Capture the cell that displays the provided text and extract its (X, Y) central coordinate. 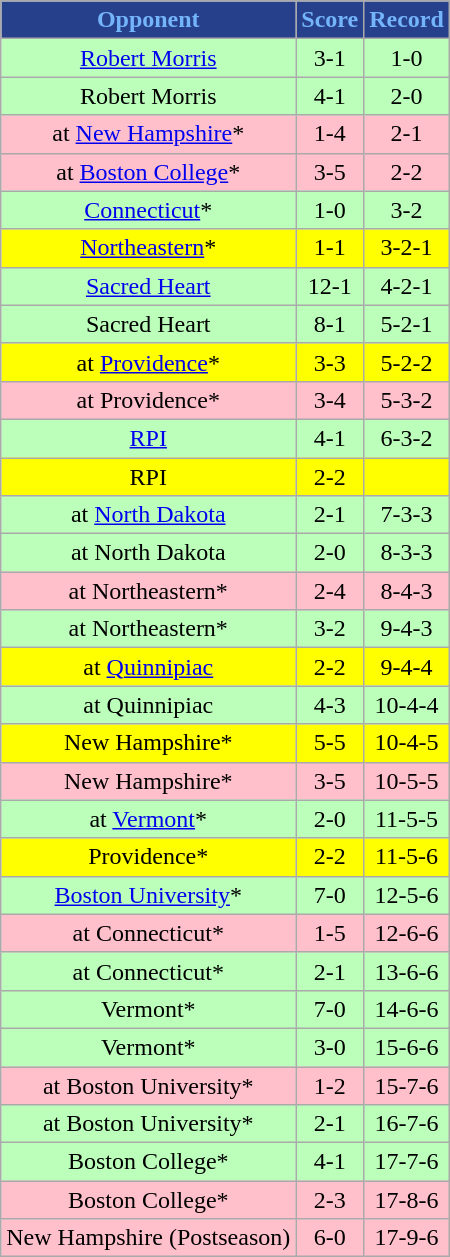
6-0 (330, 1238)
3-3 (330, 362)
Providence* (148, 857)
6-3-2 (407, 438)
13-6-6 (407, 971)
17-9-6 (407, 1238)
Score (330, 20)
11-5-5 (407, 819)
3-1 (330, 58)
2-4 (330, 591)
12-5-6 (407, 895)
15-7-6 (407, 1085)
2-3 (330, 1200)
8-4-3 (407, 591)
8-3-3 (407, 553)
1-5 (330, 933)
12-1 (330, 286)
1-2 (330, 1085)
1-4 (330, 134)
at Boston College* (148, 172)
3-2-1 (407, 248)
16-7-6 (407, 1124)
15-6-6 (407, 1047)
9-4-3 (407, 629)
14-6-6 (407, 1009)
8-1 (330, 324)
11-5-6 (407, 857)
10-4-5 (407, 743)
Boston University* (148, 895)
3-0 (330, 1047)
at New Hampshire* (148, 134)
7-3-3 (407, 515)
4-3 (330, 705)
17-7-6 (407, 1162)
1-1 (330, 248)
12-6-6 (407, 933)
17-8-6 (407, 1200)
10-4-4 (407, 705)
Northeastern* (148, 248)
5-2-2 (407, 362)
Opponent (148, 20)
Record (407, 20)
Connecticut* (148, 210)
10-5-5 (407, 781)
New Hampshire (Postseason) (148, 1238)
4-2-1 (407, 286)
5-2-1 (407, 324)
5-5 (330, 743)
9-4-4 (407, 667)
3-4 (330, 400)
5-3-2 (407, 400)
at Vermont* (148, 819)
